From the cell containing the given text, extract its center point as (X, Y) coordinate. 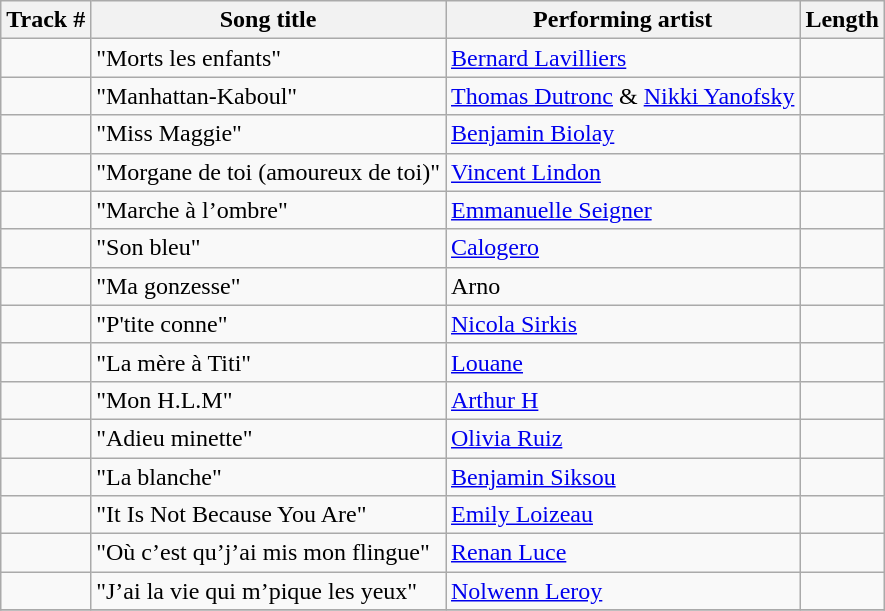
Thomas Dutronc & Nikki Yanofsky (623, 96)
"Morts les enfants" (268, 58)
"Morgane de toi (amoureux de toi)" (268, 172)
Track # (46, 20)
"Mon H.L.M" (268, 400)
"It Is Not Because You Are" (268, 515)
Benjamin Biolay (623, 134)
"Marche à l’ombre" (268, 210)
"J’ai la vie qui m’pique les yeux" (268, 591)
"La blanche" (268, 477)
Emily Loizeau (623, 515)
Arthur H (623, 400)
"Son bleu" (268, 248)
Renan Luce (623, 553)
"Adieu minette" (268, 438)
"Ma gonzesse" (268, 286)
Vincent Lindon (623, 172)
Song title (268, 20)
Louane (623, 362)
Nicola Sirkis (623, 324)
Olivia Ruiz (623, 438)
Performing artist (623, 20)
Length (842, 20)
Calogero (623, 248)
"Où c’est qu’j’ai mis mon flingue" (268, 553)
Benjamin Siksou (623, 477)
"P'tite conne" (268, 324)
"La mère à Titi" (268, 362)
"Miss Maggie" (268, 134)
Nolwenn Leroy (623, 591)
"Manhattan-Kaboul" (268, 96)
Bernard Lavilliers (623, 58)
Emmanuelle Seigner (623, 210)
Arno (623, 286)
